Detect which cell encompasses the target text, then output its [x, y] center coordinate. 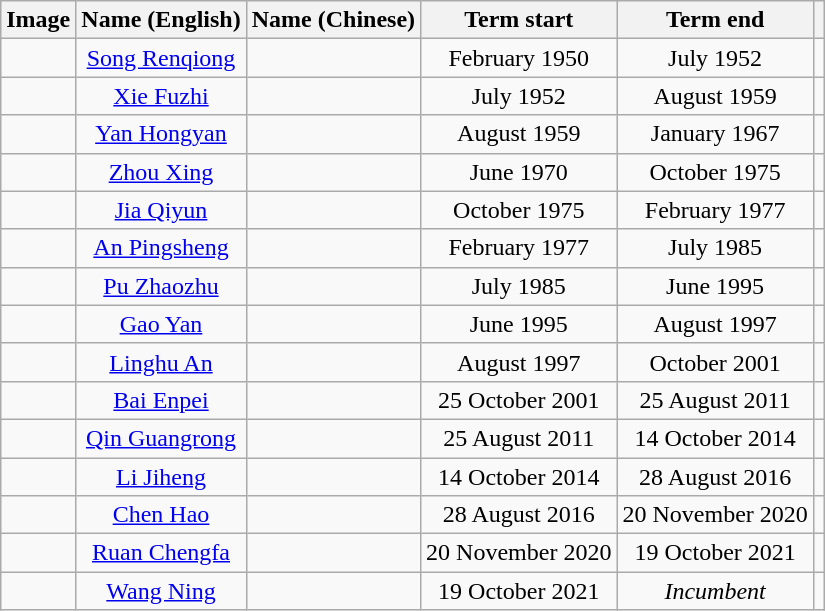
Jia Qiyun [161, 210]
Yan Hongyan [161, 134]
Li Jiheng [161, 477]
An Pingsheng [161, 248]
Song Renqiong [161, 58]
January 1967 [715, 134]
June 1970 [519, 172]
February 1950 [519, 58]
Incumbent [715, 591]
Term start [519, 20]
25 October 2001 [519, 400]
Bai Enpei [161, 400]
Pu Zhaozhu [161, 286]
Zhou Xing [161, 172]
October 2001 [715, 362]
Name (English) [161, 20]
Image [38, 20]
Xie Fuzhi [161, 96]
Name (Chinese) [333, 20]
Linghu An [161, 362]
Gao Yan [161, 324]
Chen Hao [161, 515]
Qin Guangrong [161, 438]
Ruan Chengfa [161, 553]
Term end [715, 20]
Wang Ning [161, 591]
